Provide the (X, Y) coordinate of the cell's center where the given text is located.  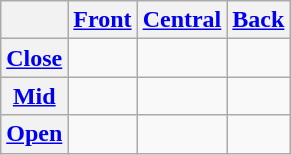
Close (34, 58)
Central (182, 20)
Mid (34, 96)
Front (102, 20)
Back (258, 20)
Open (34, 134)
